Detect which cell encompasses the target text, then output its [X, Y] center coordinate. 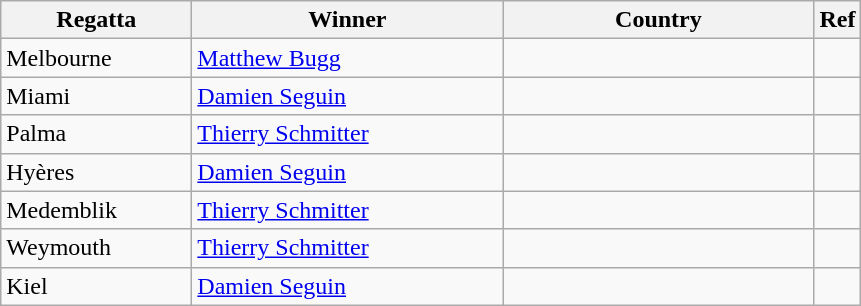
Matthew Bugg [348, 58]
Hyères [96, 172]
Country [658, 20]
Regatta [96, 20]
Weymouth [96, 248]
Medemblik [96, 210]
Miami [96, 96]
Ref [838, 20]
Winner [348, 20]
Kiel [96, 286]
Palma [96, 134]
Melbourne [96, 58]
